Find where the given text appears and provide that cell's center as [x, y] coordinate. 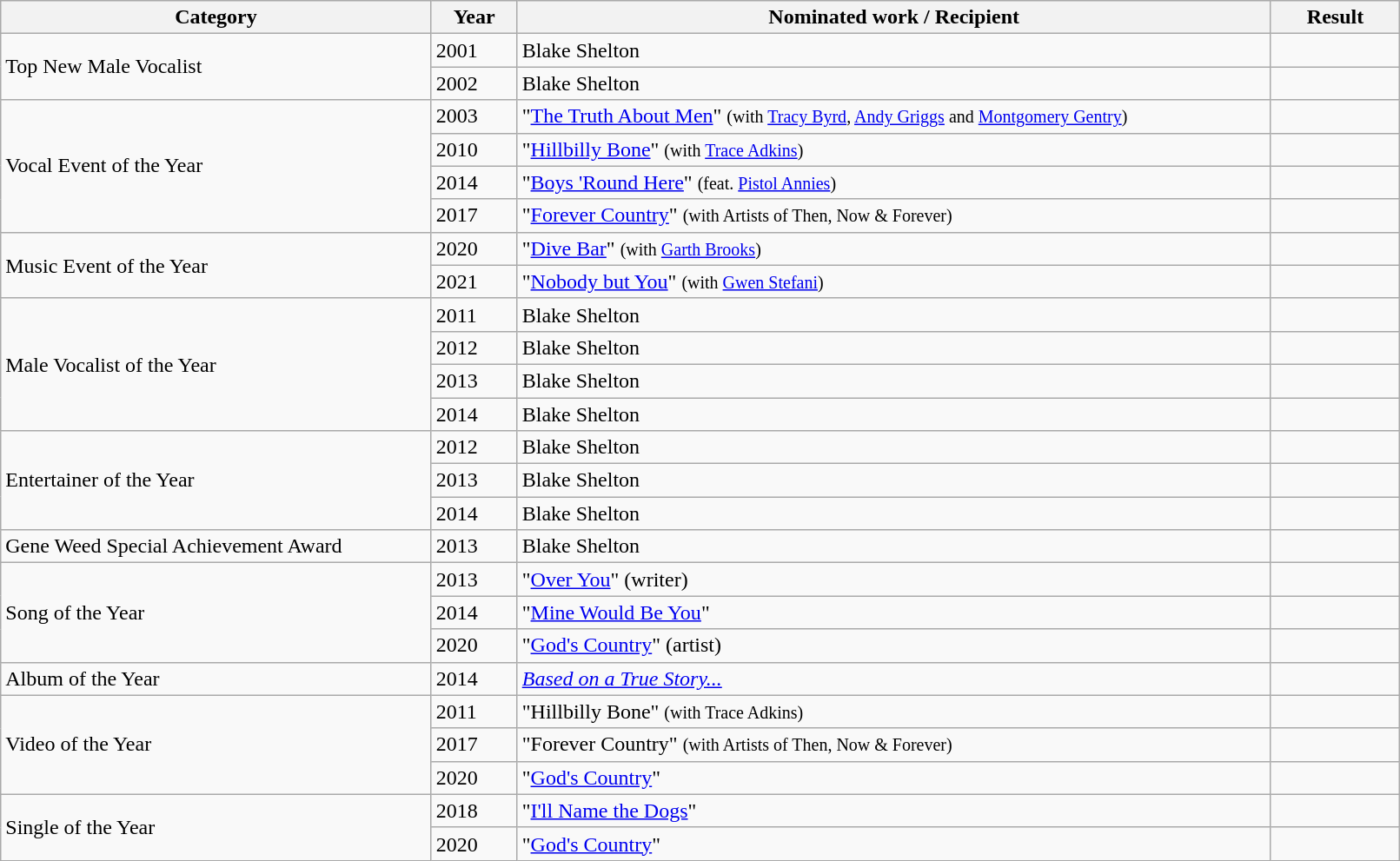
Video of the Year [216, 745]
2018 [474, 811]
2010 [474, 149]
Song of the Year [216, 613]
"Mine Would Be You" [893, 613]
Vocal Event of the Year [216, 166]
Based on a True Story... [893, 679]
2001 [474, 50]
"Over You" (writer) [893, 580]
"The Truth About Men" (with Tracy Byrd, Andy Griggs and Montgomery Gentry) [893, 116]
"Nobody but You" (with Gwen Stefani) [893, 281]
Year [474, 17]
Gene Weed Special Achievement Award [216, 546]
"Boys 'Round Here" (feat. Pistol Annies) [893, 182]
Music Event of the Year [216, 265]
2002 [474, 83]
2003 [474, 116]
Album of the Year [216, 679]
Entertainer of the Year [216, 480]
"I'll Name the Dogs" [893, 811]
Top New Male Vocalist [216, 67]
2021 [474, 281]
Result [1335, 17]
Category [216, 17]
"Dive Bar" (with Garth Brooks) [893, 248]
Single of the Year [216, 827]
Male Vocalist of the Year [216, 364]
Nominated work / Recipient [893, 17]
"God's Country" (artist) [893, 646]
